Identify which cell holds the provided text, then report its [X, Y] central coordinate. 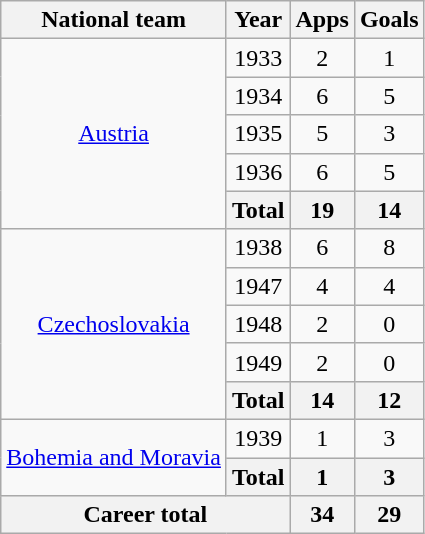
1939 [258, 438]
8 [389, 248]
Bohemia and Moravia [114, 457]
Year [258, 20]
Career total [146, 515]
1936 [258, 172]
1934 [258, 96]
1933 [258, 58]
34 [322, 515]
1949 [258, 362]
1938 [258, 248]
1948 [258, 324]
1947 [258, 286]
Goals [389, 20]
National team [114, 20]
12 [389, 400]
19 [322, 210]
Czechoslovakia [114, 324]
Apps [322, 20]
29 [389, 515]
Austria [114, 134]
1935 [258, 134]
